Output the [x, y] coordinate of the center of the cell containing the given text.  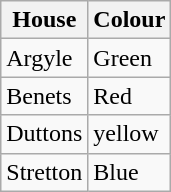
Colour [130, 20]
yellow [130, 134]
Blue [130, 172]
Red [130, 96]
Stretton [44, 172]
Argyle [44, 58]
Green [130, 58]
House [44, 20]
Duttons [44, 134]
Benets [44, 96]
